Scan for the cell matching the given text and deliver its (X, Y) coordinate at center. 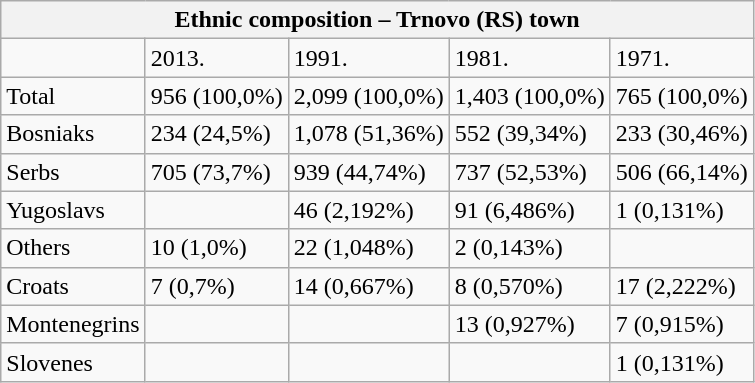
Serbs (73, 172)
552 (39,34%) (530, 134)
939 (44,74%) (368, 172)
1981. (530, 58)
2013. (216, 58)
8 (0,570%) (530, 286)
Yugoslavs (73, 210)
1991. (368, 58)
737 (52,53%) (530, 172)
Others (73, 248)
956 (100,0%) (216, 96)
14 (0,667%) (368, 286)
1,078 (51,36%) (368, 134)
1971. (682, 58)
233 (30,46%) (682, 134)
2,099 (100,0%) (368, 96)
1,403 (100,0%) (530, 96)
46 (2,192%) (368, 210)
Total (73, 96)
17 (2,222%) (682, 286)
Bosniaks (73, 134)
7 (0,7%) (216, 286)
234 (24,5%) (216, 134)
Slovenes (73, 362)
506 (66,14%) (682, 172)
22 (1,048%) (368, 248)
Croats (73, 286)
Montenegrins (73, 324)
7 (0,915%) (682, 324)
13 (0,927%) (530, 324)
10 (1,0%) (216, 248)
2 (0,143%) (530, 248)
765 (100,0%) (682, 96)
Ethnic composition – Trnovo (RS) town (378, 20)
705 (73,7%) (216, 172)
91 (6,486%) (530, 210)
